Identify which cell holds the provided text, then report its [x, y] central coordinate. 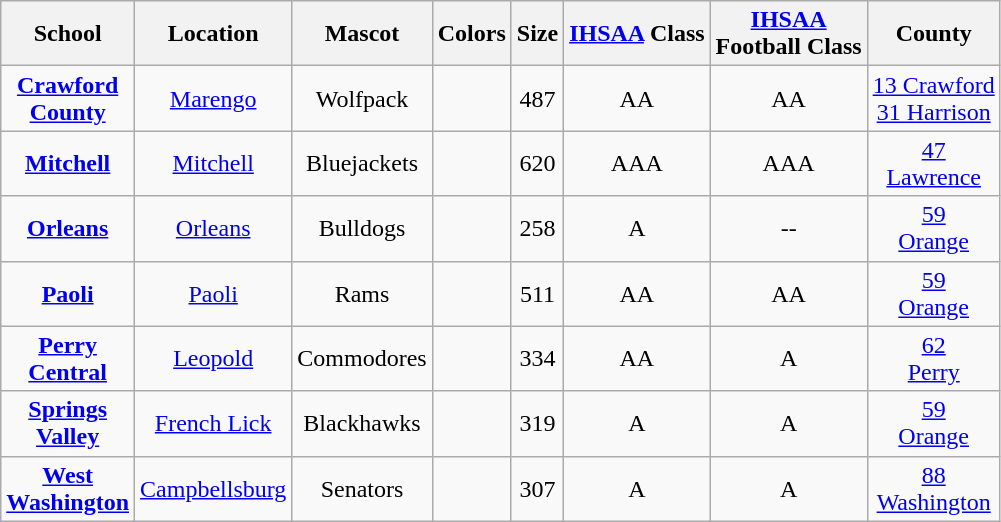
West Washington [68, 488]
307 [537, 488]
62 Perry [934, 358]
319 [537, 424]
511 [537, 294]
-- [788, 228]
487 [537, 98]
88 Washington [934, 488]
Crawford County [68, 98]
IHSAA Class [637, 34]
Blackhawks [362, 424]
Marengo [214, 98]
258 [537, 228]
13 Crawford 31 Harrison [934, 98]
Size [537, 34]
620 [537, 164]
334 [537, 358]
Perry Central [68, 358]
Location [214, 34]
French Lick [214, 424]
Leopold [214, 358]
Mascot [362, 34]
Bulldogs [362, 228]
IHSAA Football Class [788, 34]
Colors [472, 34]
Senators [362, 488]
Campbellsburg [214, 488]
47 Lawrence [934, 164]
Commodores [362, 358]
Rams [362, 294]
Wolfpack [362, 98]
County [934, 34]
School [68, 34]
Bluejackets [362, 164]
Springs Valley [68, 424]
